Locate the cell with the specified text and output its [x, y] center coordinate. 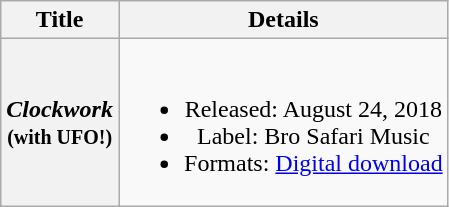
Details [283, 20]
Clockwork (with UFO!) [60, 122]
Released: August 24, 2018Label: Bro Safari MusicFormats: Digital download [283, 122]
Title [60, 20]
